Identify which cell holds the provided text, then report its (X, Y) central coordinate. 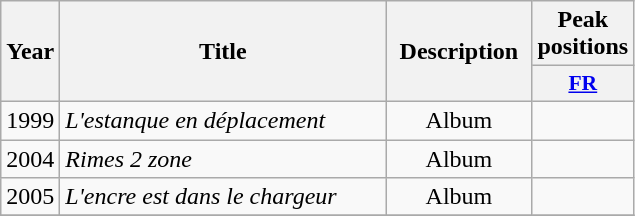
Title (223, 52)
1999 (30, 120)
Year (30, 52)
2004 (30, 159)
Peak positions (583, 34)
L'encre est dans le chargeur (223, 197)
L'estanque en déplacement (223, 120)
Description (459, 52)
FR (583, 84)
Rimes 2 zone (223, 159)
2005 (30, 197)
